Output the [x, y] coordinate of the center of the cell containing the given text.  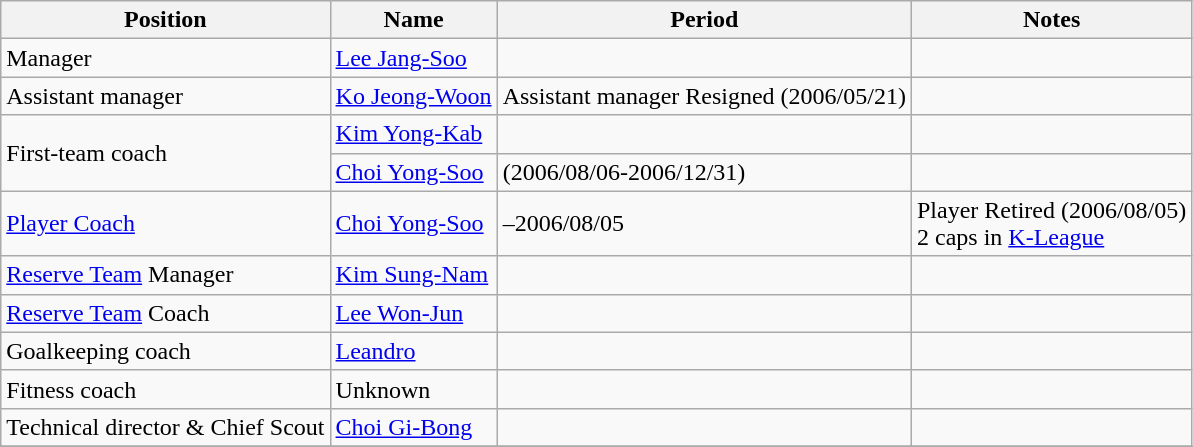
Kim Yong-Kab [414, 134]
Reserve Team Manager [166, 275]
Choi Gi-Bong [414, 427]
Ko Jeong-Woon [414, 96]
First-team coach [166, 153]
Assistant manager Resigned (2006/05/21) [704, 96]
Technical director & Chief Scout [166, 427]
Kim Sung-Nam [414, 275]
(2006/08/06-2006/12/31) [704, 172]
Assistant manager [166, 96]
Position [166, 20]
Leandro [414, 351]
Lee Won-Jun [414, 313]
Goalkeeping coach [166, 351]
Name [414, 20]
Fitness coach [166, 389]
Period [704, 20]
Reserve Team Coach [166, 313]
Notes [1051, 20]
Lee Jang-Soo [414, 58]
Player Retired (2006/08/05)2 caps in K-League [1051, 224]
–2006/08/05 [704, 224]
Player Coach [166, 224]
Manager [166, 58]
Unknown [414, 389]
